Return (X, Y) of the center of cell containing provided text 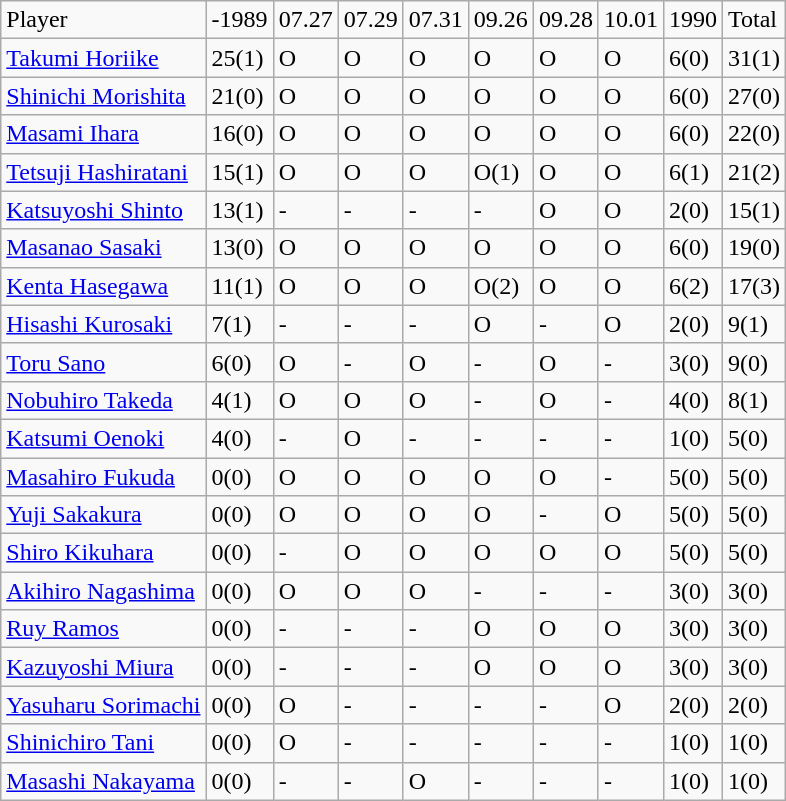
6(1) (692, 172)
Yasuharu Sorimachi (104, 705)
Masashi Nakayama (104, 781)
Akihiro Nagashima (104, 591)
Takumi Horiike (104, 58)
17(3) (754, 286)
Toru Sano (104, 362)
O(1) (500, 172)
Masanao Sasaki (104, 248)
31(1) (754, 58)
Masami Ihara (104, 134)
07.29 (370, 20)
19(0) (754, 248)
9(1) (754, 324)
Yuji Sakakura (104, 515)
Masahiro Fukuda (104, 477)
Shinichi Morishita (104, 96)
4(1) (240, 400)
7(1) (240, 324)
09.26 (500, 20)
Katsumi Oenoki (104, 438)
13(0) (240, 248)
Kenta Hasegawa (104, 286)
13(1) (240, 210)
Tetsuji Hashiratani (104, 172)
8(1) (754, 400)
16(0) (240, 134)
Player (104, 20)
25(1) (240, 58)
27(0) (754, 96)
Total (754, 20)
Ruy Ramos (104, 629)
10.01 (630, 20)
21(0) (240, 96)
11(1) (240, 286)
07.27 (306, 20)
07.31 (436, 20)
22(0) (754, 134)
Shiro Kikuhara (104, 553)
O(2) (500, 286)
21(2) (754, 172)
1990 (692, 20)
Nobuhiro Takeda (104, 400)
-1989 (240, 20)
Katsuyoshi Shinto (104, 210)
Kazuyoshi Miura (104, 667)
Hisashi Kurosaki (104, 324)
09.28 (566, 20)
9(0) (754, 362)
Shinichiro Tani (104, 743)
6(2) (692, 286)
